Return (X, Y) of the center of cell containing provided text 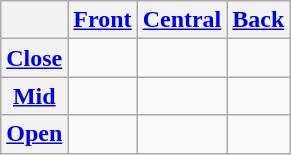
Mid (34, 96)
Close (34, 58)
Front (102, 20)
Open (34, 134)
Back (258, 20)
Central (182, 20)
